Find where the given text appears and provide that cell's center as [X, Y] coordinate. 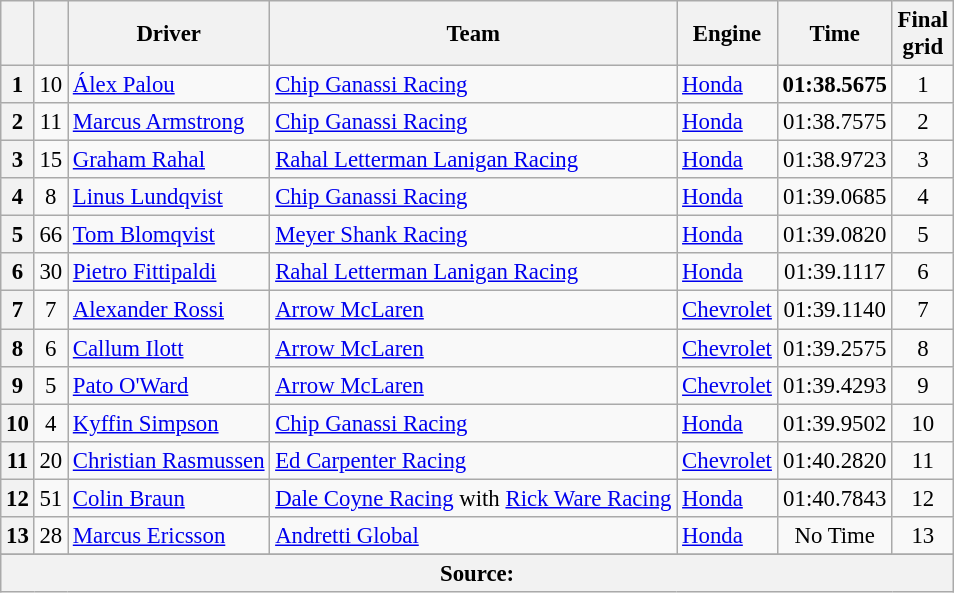
Meyer Shank Racing [474, 235]
01:38.7575 [834, 122]
01:38.5675 [834, 85]
Graham Rahal [169, 160]
01:40.7843 [834, 498]
Colin Braun [169, 498]
Dale Coyne Racing with Rick Ware Racing [474, 498]
01:39.1117 [834, 273]
Christian Rasmussen [169, 460]
01:39.9502 [834, 423]
Pietro Fittipaldi [169, 273]
Ed Carpenter Racing [474, 460]
Kyffin Simpson [169, 423]
01:40.2820 [834, 460]
Linus Lundqvist [169, 197]
30 [50, 273]
No Time [834, 536]
01:38.9723 [834, 160]
Time [834, 34]
Source: [478, 573]
Pato O'Ward [169, 385]
Marcus Ericsson [169, 536]
Tom Blomqvist [169, 235]
Andretti Global [474, 536]
01:39.0685 [834, 197]
Alexander Rossi [169, 310]
Engine [727, 34]
28 [50, 536]
Driver [169, 34]
51 [50, 498]
Callum Ilott [169, 348]
66 [50, 235]
Marcus Armstrong [169, 122]
01:39.4293 [834, 385]
Finalgrid [922, 34]
Team [474, 34]
Álex Palou [169, 85]
01:39.0820 [834, 235]
20 [50, 460]
01:39.1140 [834, 310]
15 [50, 160]
01:39.2575 [834, 348]
